Provide the (X, Y) coordinate of the cell's center where the given text is located.  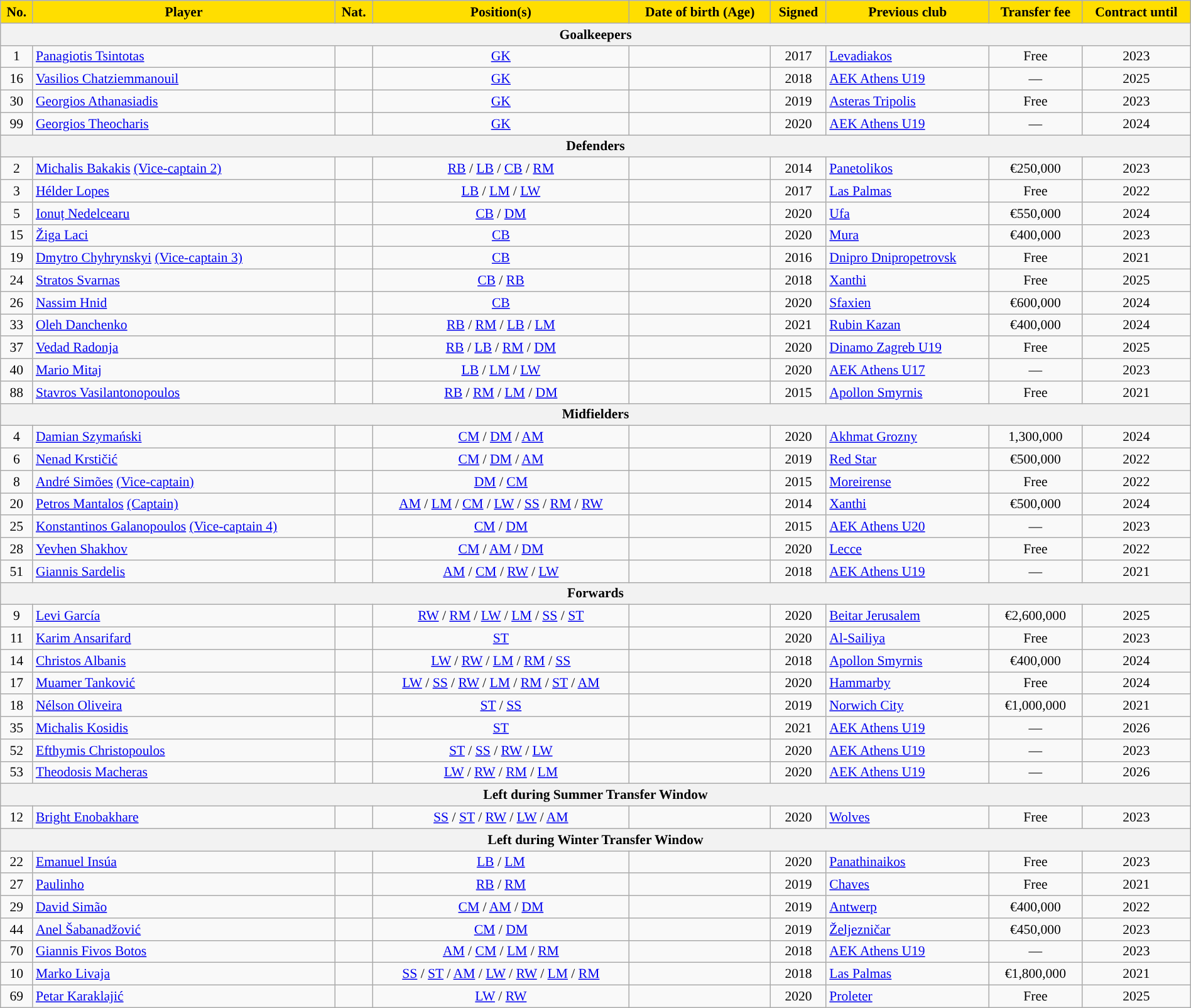
Chaves (907, 885)
LW / RW / RM / LM (501, 772)
€450,000 (1035, 929)
28 (16, 549)
Panathinaikos (907, 862)
Antwerp (907, 907)
Oleh Danchenko (183, 325)
44 (16, 929)
Goalkeepers (595, 35)
Željezničar (907, 929)
AM / CM / RW / LW (501, 572)
Stavros Vasilantonopoulos (183, 393)
AM / LM / CM / LW / SS / RM / RW (501, 504)
Contract until (1136, 12)
Anel Šabanadžović (183, 929)
€1,800,000 (1035, 974)
99 (16, 124)
RB / RM / LM / DM (501, 393)
53 (16, 772)
Emanuel Insúa (183, 862)
Levadiakos (907, 57)
Marko Livaja (183, 974)
LW / RW (501, 997)
AM / CM / LM / RM (501, 951)
Lecce (907, 549)
8 (16, 482)
3 (16, 191)
Defenders (595, 146)
25 (16, 527)
Petar Karaklajić (183, 997)
1 (16, 57)
Muamer Tanković (183, 683)
André Simões (Vice-captain) (183, 482)
Ionuț Nedelcearu (183, 214)
RB / LB / RM / DM (501, 348)
1,300,000 (1035, 437)
Nassim Hnid (183, 303)
Asteras Tripolis (907, 102)
20 (16, 504)
€2,600,000 (1035, 616)
15 (16, 236)
Nenad Krstičić (183, 460)
ST / SS (501, 706)
Giannis Fivos Botos (183, 951)
11 (16, 639)
Proleter (907, 997)
Michalis Bakakis (Vice-captain 2) (183, 169)
Previous club (907, 12)
Mario Mitaj (183, 370)
Stratos Svarnas (183, 281)
AEK Athens U20 (907, 527)
Paulinho (183, 885)
LW / SS / RW / LM / RM / ST / AM (501, 683)
Left during Summer Transfer Window (595, 795)
2016 (798, 258)
Red Star (907, 460)
19 (16, 258)
Beitar Jerusalem (907, 616)
37 (16, 348)
35 (16, 728)
5 (16, 214)
Dmytro Chyhrynskyi (Vice-captain 3) (183, 258)
Sfaxien (907, 303)
Forwards (595, 593)
2 (16, 169)
Wolves (907, 818)
RW / RM / LW / LM / SS / ST (501, 616)
LW / RW / LM / RM / SS (501, 661)
Date of birth (Age) (700, 12)
6 (16, 460)
Rubin Kazan (907, 325)
LB / LM (501, 862)
Signed (798, 12)
Ufa (907, 214)
Midfielders (595, 415)
Hélder Lopes (183, 191)
€1,000,000 (1035, 706)
ST / SS / RW / LW (501, 751)
Christos Albanis (183, 661)
Akhmat Grozny (907, 437)
Konstantinos Galanopoulos (Vice-captain 4) (183, 527)
CB / RB (501, 281)
Dinamo Zagreb U19 (907, 348)
Mura (907, 236)
24 (16, 281)
€550,000 (1035, 214)
Dnipro Dnipropetrovsk (907, 258)
Žiga Laci (183, 236)
9 (16, 616)
€250,000 (1035, 169)
40 (16, 370)
€600,000 (1035, 303)
No. (16, 12)
10 (16, 974)
SS / ST / RW / LW / AM (501, 818)
18 (16, 706)
Left during Winter Transfer Window (595, 840)
DM / CM (501, 482)
12 (16, 818)
Michalis Kosidis (183, 728)
69 (16, 997)
70 (16, 951)
30 (16, 102)
Vasilios Chatziemmanouil (183, 79)
Georgios Athanasiadis (183, 102)
27 (16, 885)
26 (16, 303)
Al-Sailiya (907, 639)
16 (16, 79)
Norwich City (907, 706)
Position(s) (501, 12)
Giannis Sardelis (183, 572)
51 (16, 572)
Panagiotis Tsintotas (183, 57)
17 (16, 683)
33 (16, 325)
RB / LB / CB / RM (501, 169)
Vedad Radonja (183, 348)
Georgios Theocharis (183, 124)
Player (183, 12)
Bright Enobakhare (183, 818)
AEK Athens U17 (907, 370)
Levi García (183, 616)
Panetolikos (907, 169)
David Simão (183, 907)
Efthymis Christopoulos (183, 751)
SS / ST / AM / LW / RW / LM / RM (501, 974)
22 (16, 862)
4 (16, 437)
Nat. (354, 12)
Karim Ansarifard (183, 639)
Moreirense (907, 482)
52 (16, 751)
RB / RM (501, 885)
Yevhen Shakhov (183, 549)
RB / RM / LB / LM (501, 325)
Nélson Oliveira (183, 706)
CB / DM (501, 214)
Hammarby (907, 683)
Damian Szymański (183, 437)
Petros Mantalos (Captain) (183, 504)
29 (16, 907)
14 (16, 661)
Transfer fee (1035, 12)
Theodosis Macheras (183, 772)
88 (16, 393)
